Output the [X, Y] coordinate of the center of the cell containing the given text.  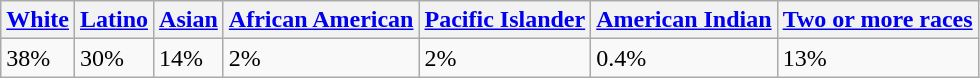
13% [878, 58]
White [38, 20]
Asian [189, 20]
30% [114, 58]
Latino [114, 20]
Two or more races [878, 20]
American Indian [684, 20]
0.4% [684, 58]
Pacific Islander [505, 20]
African American [321, 20]
14% [189, 58]
38% [38, 58]
